Determine the (X, Y) coordinate at the center of the cell enclosing the given text.  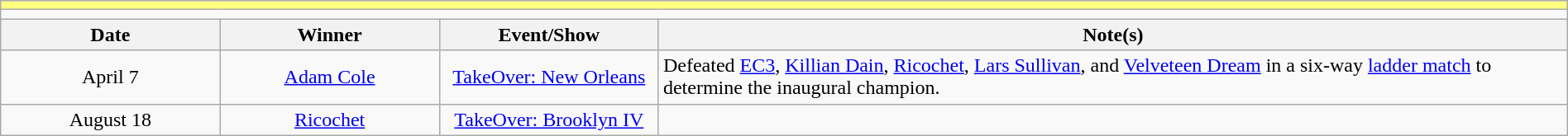
Defeated EC3, Killian Dain, Ricochet, Lars Sullivan, and Velveteen Dream in a six-way ladder match to determine the inaugural champion. (1113, 77)
August 18 (111, 120)
Note(s) (1113, 35)
Ricochet (329, 120)
Adam Cole (329, 77)
TakeOver: Brooklyn IV (549, 120)
TakeOver: New Orleans (549, 77)
Date (111, 35)
Winner (329, 35)
April 7 (111, 77)
Event/Show (549, 35)
